Scan for the cell matching the given text and deliver its [x, y] coordinate at center. 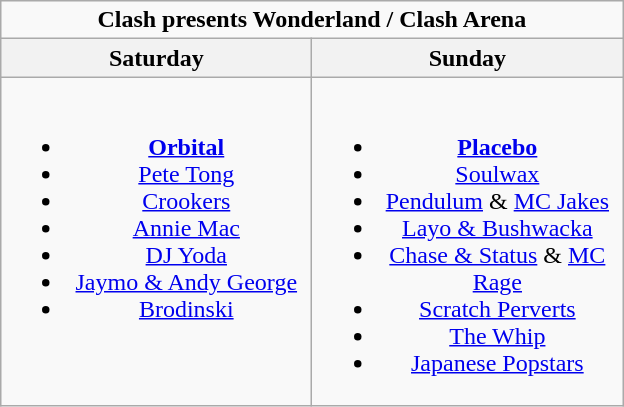
Clash presents Wonderland / Clash Arena [312, 20]
OrbitalPete TongCrookersAnnie MacDJ YodaJaymo & Andy GeorgeBrodinski [156, 242]
PlaceboSoulwaxPendulum & MC JakesLayo & BushwackaChase & Status & MC RageScratch PervertsThe WhipJapanese Popstars [468, 242]
Sunday [468, 58]
Saturday [156, 58]
